Locate the cell with the specified text and output its [X, Y] center coordinate. 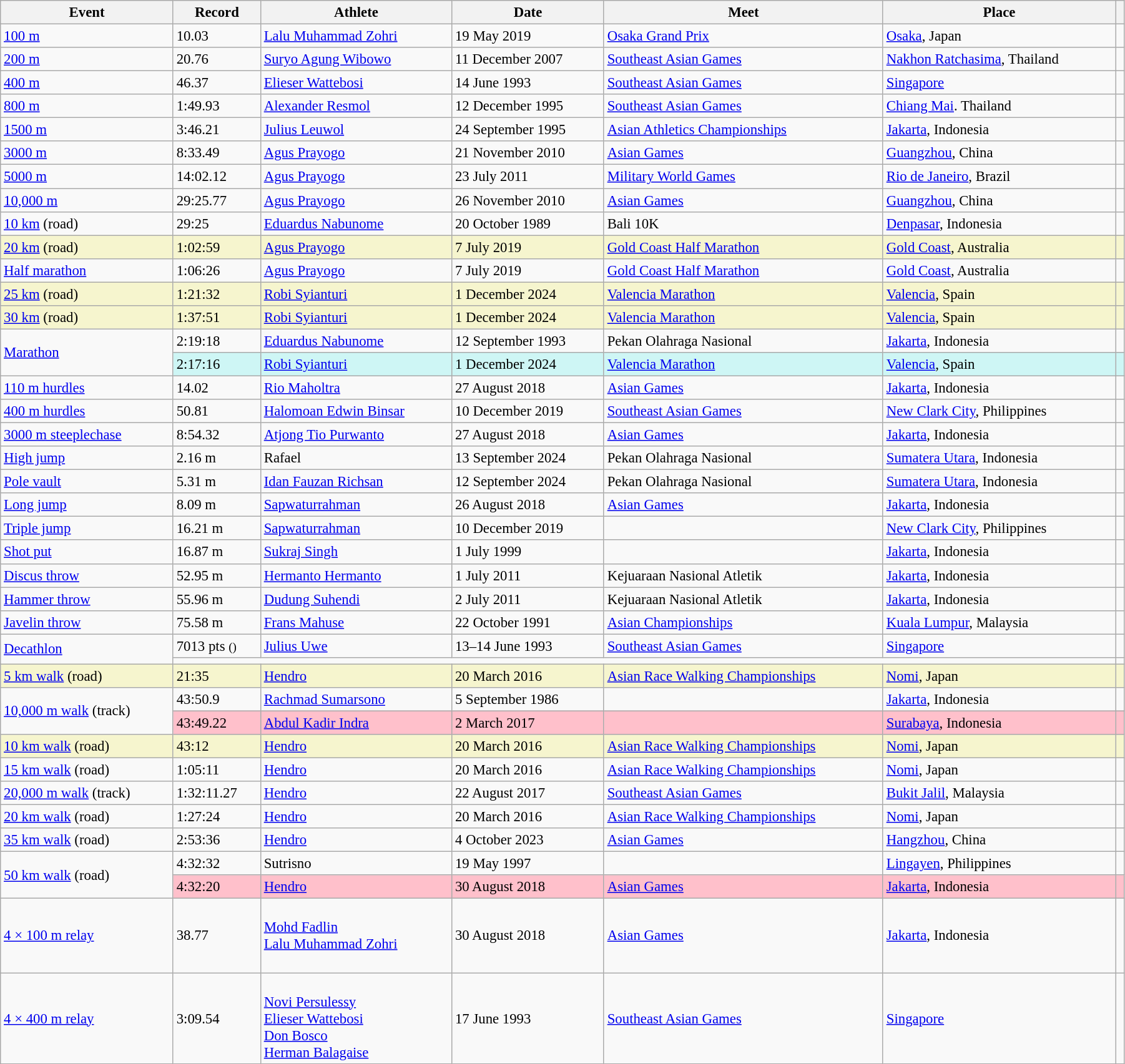
2:19:18 [217, 341]
16.21 m [217, 529]
4:32:20 [217, 887]
Bukit Jalil, Malaysia [999, 793]
Chiang Mai. Thailand [999, 106]
Julius Leuwol [356, 130]
3000 m steeplechase [87, 435]
200 m [87, 59]
Idan Fauzan Richsan [356, 482]
2 March 2017 [528, 723]
Sutrisno [356, 864]
Rio Maholtra [356, 388]
Place [999, 12]
Osaka Grand Prix [743, 36]
Marathon [87, 352]
30 km (road) [87, 318]
110 m hurdles [87, 388]
20,000 m walk (track) [87, 793]
20 km (road) [87, 247]
38.77 [217, 936]
1:27:24 [217, 817]
Long jump [87, 505]
1500 m [87, 130]
Military World Games [743, 177]
Alexander Resmol [356, 106]
Mohd FadlinLalu Muhammad Zohri [356, 936]
Hammer throw [87, 599]
Sukraj Singh [356, 552]
Athlete [356, 12]
Osaka, Japan [999, 36]
11 December 2007 [528, 59]
22 October 1991 [528, 622]
7013 pts () [217, 646]
Javelin throw [87, 622]
46.37 [217, 83]
20 km walk (road) [87, 817]
3000 m [87, 153]
5 km walk (road) [87, 676]
29:25.77 [217, 200]
12 December 1995 [528, 106]
Julius Uwe [356, 646]
3:46.21 [217, 130]
13 September 2024 [528, 458]
1:37:51 [217, 318]
Kuala Lumpur, Malaysia [999, 622]
Shot put [87, 552]
2:53:36 [217, 840]
Asian Championships [743, 622]
1:06:26 [217, 270]
26 August 2018 [528, 505]
26 November 2010 [528, 200]
Bali 10K [743, 223]
400 m hurdles [87, 411]
Lalu Muhammad Zohri [356, 36]
1:02:59 [217, 247]
Hangzhou, China [999, 840]
Event [87, 12]
22 August 2017 [528, 793]
1:49.93 [217, 106]
50.81 [217, 411]
50 km walk (road) [87, 875]
25 km (road) [87, 294]
400 m [87, 83]
100 m [87, 36]
Rio de Janeiro, Brazil [999, 177]
4 October 2023 [528, 840]
1 July 1999 [528, 552]
24 September 1995 [528, 130]
4 × 400 m relay [87, 1018]
14.02 [217, 388]
43:50.9 [217, 700]
Discus throw [87, 575]
21:35 [217, 676]
14:02.12 [217, 177]
Surabaya, Indonesia [999, 723]
35 km walk (road) [87, 840]
52.95 m [217, 575]
Date [528, 12]
Rachmad Sumarsono [356, 700]
23 July 2011 [528, 177]
15 km walk (road) [87, 770]
20 October 1989 [528, 223]
10 km walk (road) [87, 746]
43:12 [217, 746]
43:49.22 [217, 723]
3:09.54 [217, 1018]
Half marathon [87, 270]
Elieser Wattebosi [356, 83]
5 September 1986 [528, 700]
1:32:11.27 [217, 793]
Decathlon [87, 649]
20.76 [217, 59]
Halomoan Edwin Binsar [356, 411]
Suryo Agung Wibowo [356, 59]
55.96 m [217, 599]
High jump [87, 458]
14 June 1993 [528, 83]
10.03 [217, 36]
75.58 m [217, 622]
800 m [87, 106]
4 × 100 m relay [87, 936]
8:54.32 [217, 435]
8:33.49 [217, 153]
10 km (road) [87, 223]
Denpasar, Indonesia [999, 223]
10,000 m walk (track) [87, 711]
2.16 m [217, 458]
Nakhon Ratchasima, Thailand [999, 59]
Dudung Suhendi [356, 599]
16.87 m [217, 552]
1 July 2011 [528, 575]
13–14 June 1993 [528, 646]
1:05:11 [217, 770]
10,000 m [87, 200]
Frans Mahuse [356, 622]
Meet [743, 12]
21 November 2010 [528, 153]
Asian Athletics Championships [743, 130]
Novi PersulessyElieser WattebosiDon BoscoHerman Balagaise [356, 1018]
12 September 2024 [528, 482]
Triple jump [87, 529]
19 May 1997 [528, 864]
2:17:16 [217, 364]
12 September 1993 [528, 341]
19 May 2019 [528, 36]
Abdul Kadir Indra [356, 723]
1:21:32 [217, 294]
Record [217, 12]
2 July 2011 [528, 599]
5.31 m [217, 482]
4:32:32 [217, 864]
Hermanto Hermanto [356, 575]
29:25 [217, 223]
Lingayen, Philippines [999, 864]
17 June 1993 [528, 1018]
Pole vault [87, 482]
5000 m [87, 177]
Rafael [356, 458]
Atjong Tio Purwanto [356, 435]
8.09 m [217, 505]
